Identify which cell holds the provided text, then report its [x, y] central coordinate. 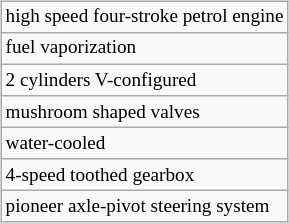
pioneer axle-pivot steering system [144, 207]
4-speed toothed gearbox [144, 175]
mushroom shaped valves [144, 112]
water-cooled [144, 144]
2 cylinders V-configured [144, 80]
high speed four-stroke petrol engine [144, 17]
fuel vaporization [144, 49]
